For the text-containing cell, return its midpoint in [x, y] coordinate format. 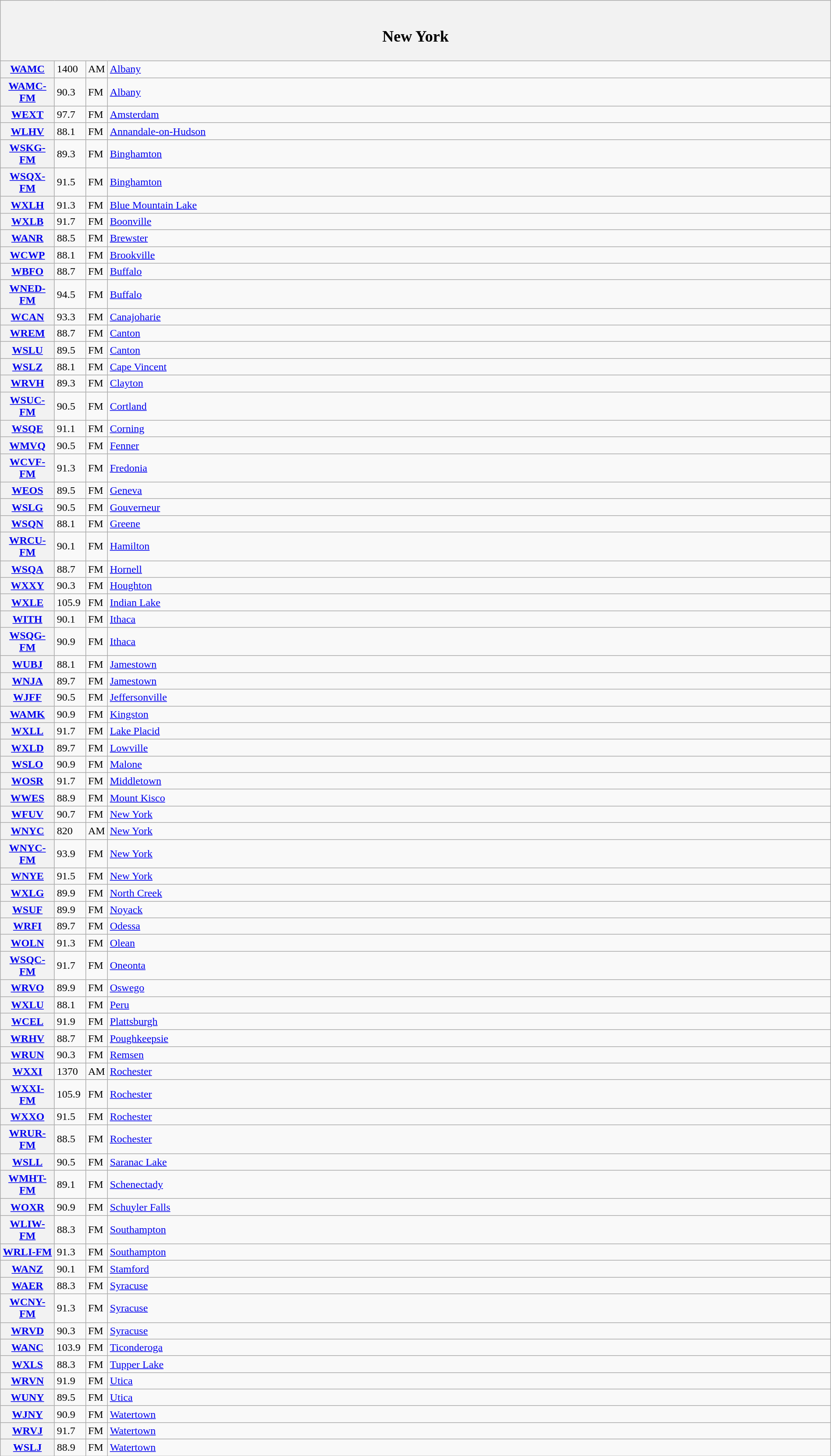
Cortland [469, 406]
WCWP [28, 255]
WSLU [28, 350]
WAMC-FM [28, 92]
Plattsburgh [469, 1021]
WANC [28, 1347]
WRCU-FM [28, 547]
WOXR [28, 1207]
Annandale-on-Hudson [469, 131]
WSUC-FM [28, 406]
Fenner [469, 445]
WSKG-FM [28, 153]
Hornell [469, 569]
WXLG [28, 893]
WWES [28, 797]
Corning [469, 429]
Kingston [469, 714]
WCNY-FM [28, 1308]
WUBJ [28, 664]
WREM [28, 333]
97.7 [70, 114]
Houghton [469, 586]
WCAN [28, 317]
WJNY [28, 1414]
Amsterdam [469, 114]
WXXI [28, 1071]
WRVH [28, 383]
Canajoharie [469, 317]
Stamford [469, 1269]
Tupper Lake [469, 1364]
Mount Kisco [469, 797]
Malone [469, 764]
WXLD [28, 747]
WXLL [28, 731]
WNYC-FM [28, 854]
89.1 [70, 1185]
Gouverneur [469, 507]
WAER [28, 1286]
WFUV [28, 814]
Brewster [469, 238]
WRHV [28, 1038]
WXLS [28, 1364]
WRUR-FM [28, 1139]
WXXI-FM [28, 1094]
WNED-FM [28, 294]
Cape Vincent [469, 367]
WOLN [28, 943]
WXLB [28, 221]
Fredonia [469, 468]
Peru [469, 1005]
WSUF [28, 910]
Poughkeepsie [469, 1038]
WXXO [28, 1116]
Noyack [469, 910]
Lake Placid [469, 731]
WSLO [28, 764]
WEXT [28, 114]
WSLZ [28, 367]
Indian Lake [469, 602]
103.9 [70, 1347]
Lowville [469, 747]
Brookville [469, 255]
93.3 [70, 317]
WNYE [28, 876]
Boonville [469, 221]
WXLE [28, 602]
WRUN [28, 1055]
Schuyler Falls [469, 1207]
Oswego [469, 988]
Schenectady [469, 1185]
WSQA [28, 569]
WSLL [28, 1162]
Jeffersonville [469, 698]
WSLG [28, 507]
1370 [70, 1071]
Oneonta [469, 966]
WLIW-FM [28, 1229]
Clayton [469, 383]
North Creek [469, 893]
WSQG-FM [28, 641]
WLHV [28, 131]
Saranac Lake [469, 1162]
WOSR [28, 781]
WSQN [28, 524]
WSQE [28, 429]
WRVN [28, 1381]
90.7 [70, 814]
WXLU [28, 1005]
WANR [28, 238]
WXXY [28, 586]
WSQC-FM [28, 966]
Blue Mountain Lake [469, 205]
WSQX-FM [28, 182]
WRVJ [28, 1431]
WRVO [28, 988]
Greene [469, 524]
WBFO [28, 272]
Geneva [469, 490]
93.9 [70, 854]
WANZ [28, 1269]
Ticonderoga [469, 1347]
WUNY [28, 1397]
WSLJ [28, 1448]
WNJA [28, 681]
Hamilton [469, 547]
91.1 [70, 429]
WRFI [28, 926]
WEOS [28, 490]
WRVD [28, 1331]
WNYC [28, 831]
WMHT-FM [28, 1185]
WJFF [28, 698]
820 [70, 831]
WMVQ [28, 445]
WRLI-FM [28, 1252]
Middletown [469, 781]
WITH [28, 619]
WAMK [28, 714]
Olean [469, 943]
WCEL [28, 1021]
Odessa [469, 926]
94.5 [70, 294]
WXLH [28, 205]
Remsen [469, 1055]
WAMC [28, 69]
1400 [70, 69]
WCVF-FM [28, 468]
